Detect which cell encompasses the target text, then output its (x, y) center coordinate. 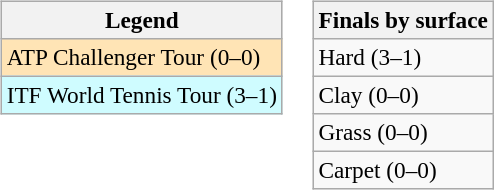
Carpet (0–0) (403, 171)
Legend (142, 20)
Finals by surface (403, 20)
ITF World Tennis Tour (3–1) (142, 95)
Grass (0–0) (403, 133)
Hard (3–1) (403, 57)
ATP Challenger Tour (0–0) (142, 57)
Clay (0–0) (403, 95)
